Pinpoint the cell where the given text exists, returning its [X, Y] midpoint coordinate. 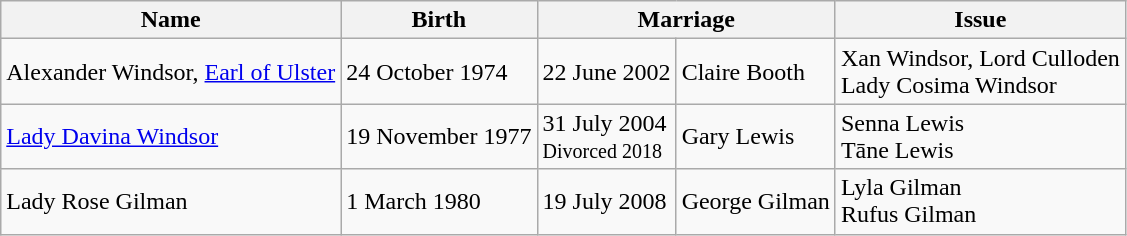
19 November 1977 [439, 136]
1 March 1980 [439, 202]
Birth [439, 20]
Name [171, 20]
24 October 1974 [439, 72]
Lady Rose Gilman [171, 202]
Senna LewisTāne Lewis [980, 136]
Lady Davina Windsor [171, 136]
Claire Booth [756, 72]
George Gilman [756, 202]
Gary Lewis [756, 136]
Alexander Windsor, Earl of Ulster [171, 72]
Marriage [686, 20]
Lyla GilmanRufus Gilman [980, 202]
Issue [980, 20]
22 June 2002 [606, 72]
19 July 2008 [606, 202]
Xan Windsor, Lord CullodenLady Cosima Windsor [980, 72]
31 July 2004Divorced 2018 [606, 136]
